Find where the given text appears and provide that cell's center as [x, y] coordinate. 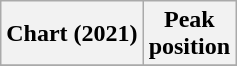
Peakposition [189, 34]
Chart (2021) [72, 34]
